Provide the (x, y) coordinate of the cell's center where the given text is located.  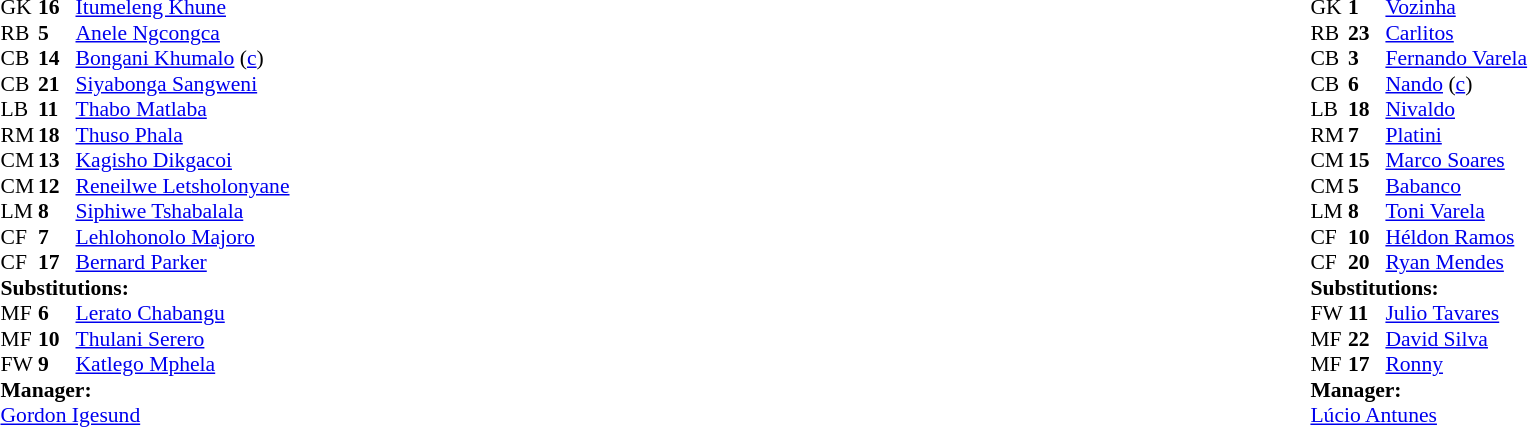
Katlego Mphela (183, 365)
Reneilwe Letsholonyane (183, 186)
Marco Soares (1456, 161)
3 (1367, 59)
Nivaldo (1456, 109)
Héldon Ramos (1456, 237)
Lerato Chabangu (183, 313)
12 (57, 186)
Ryan Mendes (1456, 263)
23 (1367, 33)
Fernando Varela (1456, 59)
Babanco (1456, 186)
13 (57, 161)
14 (57, 59)
Siyabonga Sangweni (183, 84)
Kagisho Dikgacoi (183, 161)
Bernard Parker (183, 263)
Lehlohonolo Majoro (183, 237)
21 (57, 84)
20 (1367, 263)
Toni Varela (1456, 211)
Thulani Serero (183, 339)
Anele Ngcongca (183, 33)
Carlitos (1456, 33)
15 (1367, 161)
22 (1367, 339)
Julio Tavares (1456, 313)
Platini (1456, 135)
David Silva (1456, 339)
Thabo Matlaba (183, 109)
Nando (c) (1456, 84)
Siphiwe Tshabalala (183, 211)
Thuso Phala (183, 135)
Ronny (1456, 365)
9 (57, 365)
Bongani Khumalo (c) (183, 59)
